Capture the cell that displays the provided text and extract its (X, Y) central coordinate. 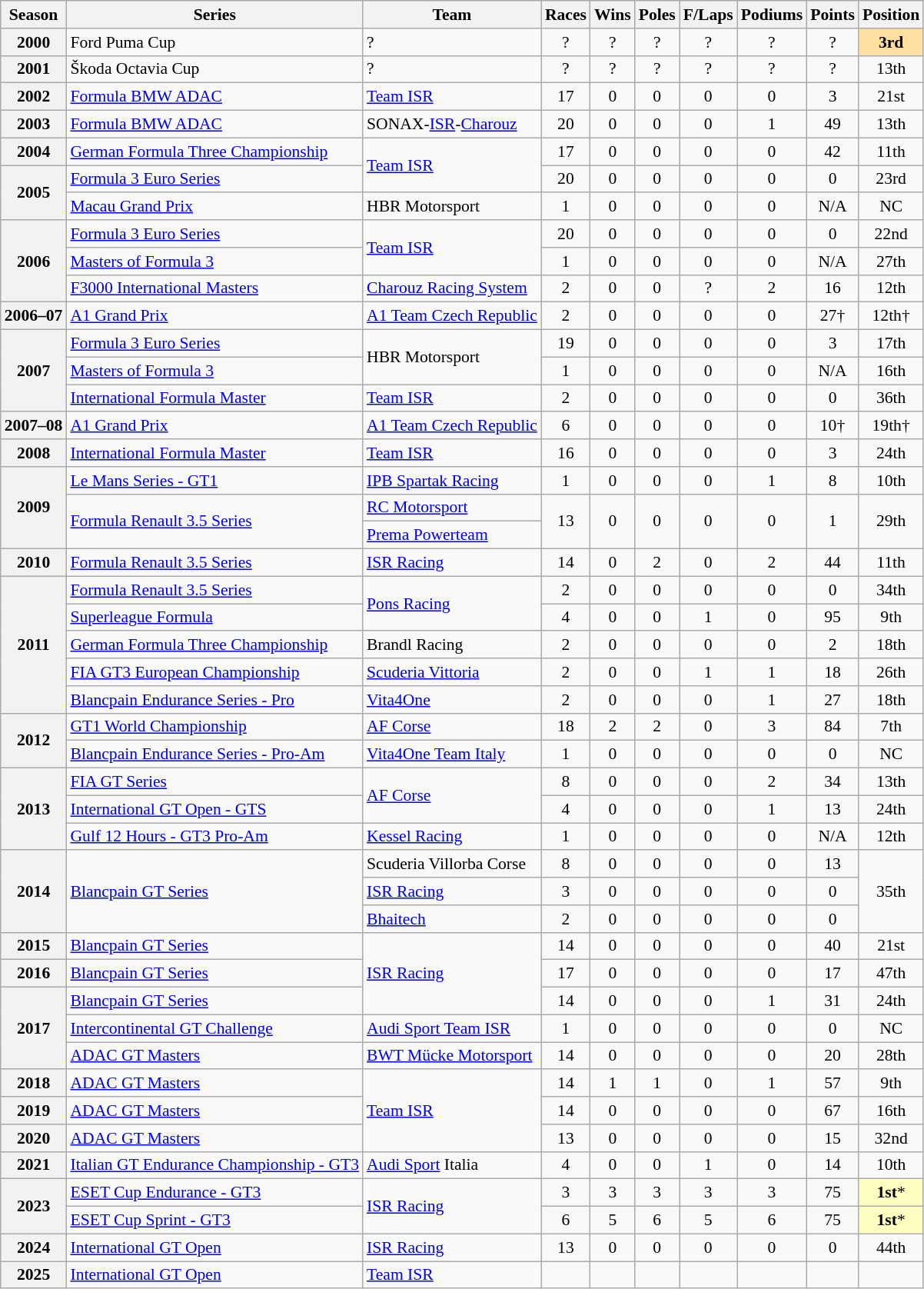
2025 (34, 1275)
2007 (34, 371)
Le Mans Series - GT1 (214, 481)
2020 (34, 1138)
23rd (891, 179)
Škoda Octavia Cup (214, 69)
17th (891, 344)
Podiums (772, 15)
2019 (34, 1111)
2012 (34, 740)
2006–07 (34, 316)
SONAX-ISR-Charouz (452, 125)
Prema Powerteam (452, 535)
Macau Grand Prix (214, 207)
Vita4One Team Italy (452, 754)
7th (891, 727)
2015 (34, 946)
2007–08 (34, 426)
Scuderia Vittoria (452, 672)
3rd (891, 42)
2001 (34, 69)
Ford Puma Cup (214, 42)
Kessel Racing (452, 837)
10† (833, 426)
2002 (34, 97)
ESET Cup Endurance - GT3 (214, 1193)
2016 (34, 974)
Audi Sport Italia (452, 1165)
49 (833, 125)
Wins (613, 15)
31 (833, 1001)
Vita4One (452, 700)
Gulf 12 Hours - GT3 Pro-Am (214, 837)
Brandl Racing (452, 645)
2010 (34, 563)
Position (891, 15)
32nd (891, 1138)
2011 (34, 644)
36th (891, 398)
GT1 World Championship (214, 727)
IPB Spartak Racing (452, 481)
2021 (34, 1165)
Poles (657, 15)
2018 (34, 1084)
RC Motorsport (452, 508)
Points (833, 15)
ESET Cup Sprint - GT3 (214, 1221)
28th (891, 1056)
Series (214, 15)
44 (833, 563)
22nd (891, 234)
BWT Mücke Motorsport (452, 1056)
84 (833, 727)
Races (566, 15)
2006 (34, 261)
44th (891, 1247)
40 (833, 946)
International GT Open - GTS (214, 809)
19th† (891, 426)
Italian GT Endurance Championship - GT3 (214, 1165)
Intercontinental GT Challenge (214, 1028)
42 (833, 152)
2024 (34, 1247)
Bhaitech (452, 919)
F3000 International Masters (214, 288)
Blancpain Endurance Series - Pro-Am (214, 754)
34th (891, 590)
35th (891, 892)
27th (891, 261)
Scuderia Villorba Corse (452, 864)
47th (891, 974)
2017 (34, 1029)
Blancpain Endurance Series - Pro (214, 700)
2008 (34, 453)
Superleague Formula (214, 618)
27 (833, 700)
2004 (34, 152)
Team (452, 15)
FIA GT Series (214, 782)
2023 (34, 1206)
26th (891, 672)
2000 (34, 42)
2013 (34, 809)
FIA GT3 European Championship (214, 672)
19 (566, 344)
Audi Sport Team ISR (452, 1028)
34 (833, 782)
Charouz Racing System (452, 288)
F/Laps (709, 15)
15 (833, 1138)
2003 (34, 125)
12th† (891, 316)
2005 (34, 192)
29th (891, 521)
95 (833, 618)
Pons Racing (452, 603)
2014 (34, 892)
57 (833, 1084)
27† (833, 316)
2009 (34, 508)
67 (833, 1111)
Season (34, 15)
